Output the [x, y] coordinate of the center of the cell containing the given text.  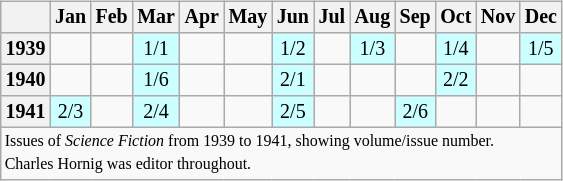
Nov [498, 18]
2/5 [293, 112]
1941 [26, 112]
1940 [26, 80]
Oct [456, 18]
Sep [416, 18]
2/6 [416, 112]
1/4 [456, 48]
Jul [332, 18]
2/1 [293, 80]
2/2 [456, 80]
1/3 [372, 48]
1/6 [156, 80]
1/2 [293, 48]
Mar [156, 18]
1/5 [541, 48]
Apr [202, 18]
Feb [112, 18]
2/3 [70, 112]
Aug [372, 18]
1939 [26, 48]
Dec [541, 18]
1/1 [156, 48]
Jan [70, 18]
Issues of Science Fiction from 1939 to 1941, showing volume/issue number.Charles Hornig was editor throughout. [282, 154]
Jun [293, 18]
2/4 [156, 112]
May [248, 18]
